Extract the [X, Y] coordinate from the center of the cell holding the provided text.  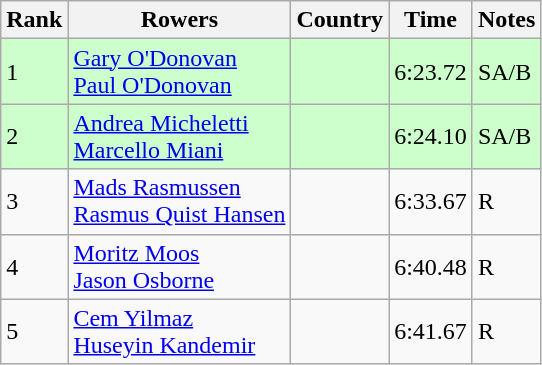
3 [34, 202]
Moritz MoosJason Osborne [180, 266]
Rowers [180, 20]
5 [34, 332]
Rank [34, 20]
Cem YilmazHuseyin Kandemir [180, 332]
6:33.67 [431, 202]
Country [340, 20]
Andrea MichelettiMarcello Miani [180, 136]
6:40.48 [431, 266]
6:24.10 [431, 136]
4 [34, 266]
Time [431, 20]
Mads RasmussenRasmus Quist Hansen [180, 202]
Notes [506, 20]
2 [34, 136]
6:41.67 [431, 332]
Gary O'DonovanPaul O'Donovan [180, 72]
6:23.72 [431, 72]
1 [34, 72]
